Locate the cell with the specified text and output its [X, Y] center coordinate. 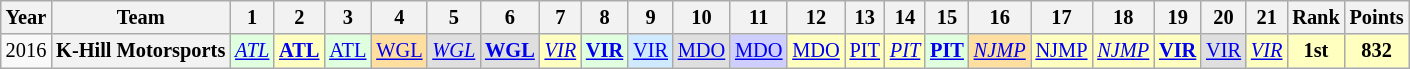
Points [1377, 17]
Year [26, 17]
832 [1377, 51]
2 [299, 17]
3 [348, 17]
13 [865, 17]
12 [816, 17]
Rank [1316, 17]
K-Hill Motorsports [140, 51]
10 [702, 17]
4 [399, 17]
1st [1316, 51]
19 [1178, 17]
21 [1266, 17]
11 [758, 17]
14 [905, 17]
20 [1224, 17]
1 [252, 17]
9 [650, 17]
2016 [26, 51]
8 [604, 17]
16 [1000, 17]
5 [454, 17]
6 [510, 17]
7 [560, 17]
Team [140, 17]
17 [1062, 17]
18 [1123, 17]
15 [947, 17]
